Extract the [X, Y] coordinate from the center of the cell holding the provided text.  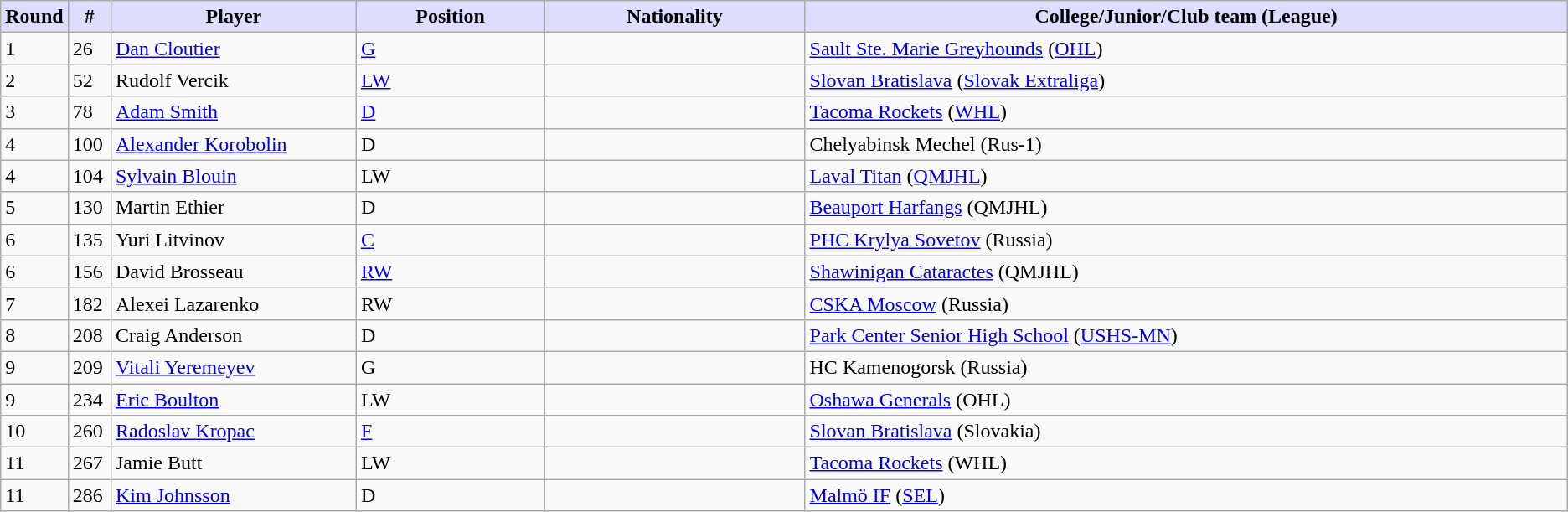
5 [34, 208]
Kim Johnsson [233, 495]
Alexander Korobolin [233, 144]
CSKA Moscow (Russia) [1186, 303]
104 [89, 176]
Beauport Harfangs (QMJHL) [1186, 208]
26 [89, 49]
286 [89, 495]
Jamie Butt [233, 463]
1 [34, 49]
College/Junior/Club team (League) [1186, 17]
234 [89, 400]
Sault Ste. Marie Greyhounds (OHL) [1186, 49]
Slovan Bratislava (Slovak Extraliga) [1186, 80]
Chelyabinsk Mechel (Rus-1) [1186, 144]
Sylvain Blouin [233, 176]
Rudolf Vercik [233, 80]
Yuri Litvinov [233, 240]
Craig Anderson [233, 335]
Dan Cloutier [233, 49]
PHC Krylya Sovetov (Russia) [1186, 240]
182 [89, 303]
Vitali Yeremeyev [233, 367]
Martin Ethier [233, 208]
# [89, 17]
Round [34, 17]
52 [89, 80]
3 [34, 112]
Eric Boulton [233, 400]
78 [89, 112]
C [450, 240]
F [450, 432]
260 [89, 432]
7 [34, 303]
Adam Smith [233, 112]
Malmö IF (SEL) [1186, 495]
Slovan Bratislava (Slovakia) [1186, 432]
Laval Titan (QMJHL) [1186, 176]
130 [89, 208]
Shawinigan Cataractes (QMJHL) [1186, 272]
Park Center Senior High School (USHS-MN) [1186, 335]
8 [34, 335]
Nationality [675, 17]
209 [89, 367]
Oshawa Generals (OHL) [1186, 400]
208 [89, 335]
David Brosseau [233, 272]
100 [89, 144]
2 [34, 80]
Player [233, 17]
156 [89, 272]
Alexei Lazarenko [233, 303]
267 [89, 463]
10 [34, 432]
135 [89, 240]
HC Kamenogorsk (Russia) [1186, 367]
Radoslav Kropac [233, 432]
Position [450, 17]
